Extract the (X, Y) coordinate from the center of the cell holding the provided text.  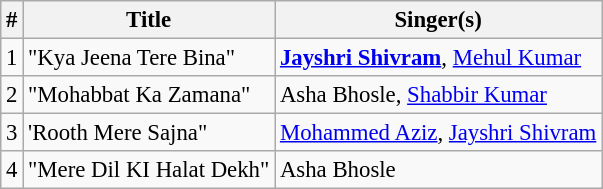
Mohammed Aziz, Jayshri Shivram (438, 133)
"Mere Dil KI Halat Dekh" (149, 170)
"Mohabbat Ka Zamana" (149, 95)
Title (149, 20)
1 (12, 58)
Asha Bhosle, Shabbir Kumar (438, 95)
Jayshri Shivram, Mehul Kumar (438, 58)
# (12, 20)
"Kya Jeena Tere Bina" (149, 58)
3 (12, 133)
'Rooth Mere Sajna" (149, 133)
Singer(s) (438, 20)
2 (12, 95)
Asha Bhosle (438, 170)
4 (12, 170)
